From the cell containing the given text, extract its center point as [X, Y] coordinate. 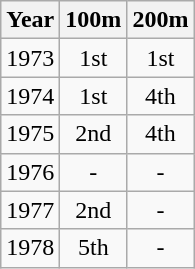
1974 [30, 96]
5th [94, 248]
1975 [30, 134]
1973 [30, 58]
1976 [30, 172]
1978 [30, 248]
Year [30, 20]
200m [160, 20]
1977 [30, 210]
100m [94, 20]
